Return the [X, Y] coordinate for the center point of the cell that contains the specified text.  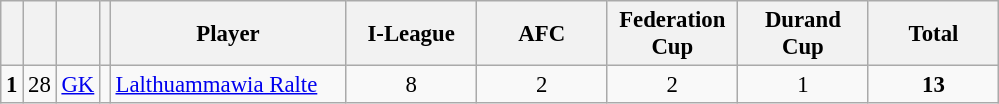
Player [228, 34]
I-League [412, 34]
Federation Cup [672, 34]
Lalthuammawia Ralte [228, 85]
AFC [542, 34]
Total [934, 34]
8 [412, 85]
13 [934, 85]
28 [40, 85]
GK [78, 85]
Durand Cup [804, 34]
